Search for the cell housing the specified text and yield its [x, y] center coordinate. 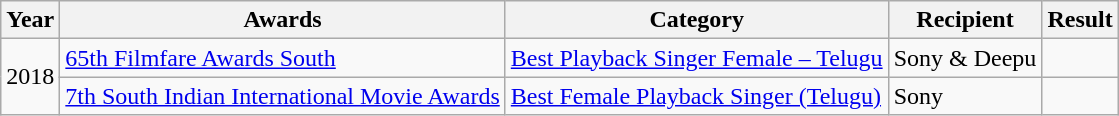
2018 [30, 77]
Best Female Playback Singer (Telugu) [696, 96]
7th South Indian International Movie Awards [282, 96]
65th Filmfare Awards South [282, 58]
Category [696, 20]
Awards [282, 20]
Best Playback Singer Female – Telugu [696, 58]
Result [1080, 20]
Sony & Deepu [965, 58]
Year [30, 20]
Sony [965, 96]
Recipient [965, 20]
